Return (x, y) of the center of cell containing provided text 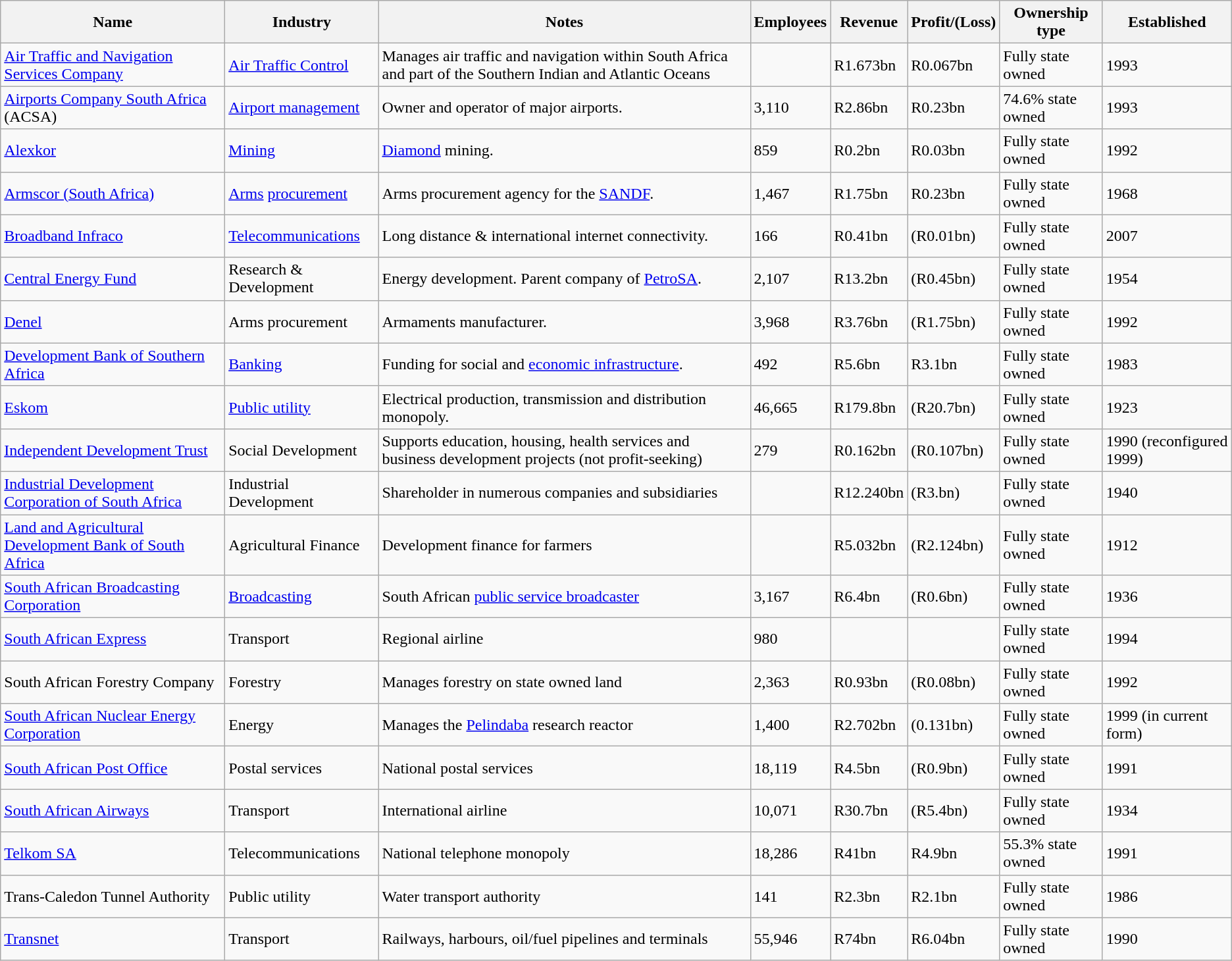
R0.2bn (869, 150)
3,167 (790, 596)
1940 (1167, 492)
(R0.107bn) (954, 450)
R0.067bn (954, 65)
74.6% state owned (1052, 108)
3,110 (790, 108)
Diamond mining. (565, 150)
Social Development (301, 450)
Ownership type (1052, 22)
R0.03bn (954, 150)
Research & Development (301, 279)
R5.032bn (869, 545)
Air Traffic and Navigation Services Company (113, 65)
Independent Development Trust (113, 450)
1999 (in current form) (1167, 725)
South African Forestry Company (113, 682)
Central Energy Fund (113, 279)
Eskom (113, 407)
Industrial Development (301, 492)
R2.3bn (869, 896)
2,107 (790, 279)
Manages the Pelindaba research reactor (565, 725)
Established (1167, 22)
South African Express (113, 640)
Manages forestry on state owned land (565, 682)
(R0.01bn) (954, 236)
R0.162bn (869, 450)
Forestry (301, 682)
Manages air traffic and navigation within South Africa and part of the Southern Indian and Atlantic Oceans (565, 65)
Airports Company South Africa (ACSA) (113, 108)
Agricultural Finance (301, 545)
Denel (113, 321)
National telephone monopoly (565, 853)
Trans-Caledon Tunnel Authority (113, 896)
1990 (reconfigured 1999) (1167, 450)
1934 (1167, 811)
Industrial Development Corporation of South Africa (113, 492)
Banking (301, 365)
Telkom SA (113, 853)
R12.240bn (869, 492)
R1.673bn (869, 65)
Water transport authority (565, 896)
R3.76bn (869, 321)
R30.7bn (869, 811)
Air Traffic Control (301, 65)
Armaments manufacturer. (565, 321)
(0.131bn) (954, 725)
(R0.9bn) (954, 767)
980 (790, 640)
Supports education, housing, health services and business development projects (not profit-seeking) (565, 450)
R3.1bn (954, 365)
1990 (1167, 939)
R1.75bn (869, 194)
55.3% state owned (1052, 853)
Airport management (301, 108)
1994 (1167, 640)
Shareholder in numerous companies and subsidiaries (565, 492)
Arms procurement agency for the SANDF. (565, 194)
1983 (1167, 365)
National postal services (565, 767)
R4.5bn (869, 767)
Railways, harbours, oil/fuel pipelines and terminals (565, 939)
1,400 (790, 725)
Employees (790, 22)
R2.1bn (954, 896)
Postal services (301, 767)
R41bn (869, 853)
141 (790, 896)
3,968 (790, 321)
2,363 (790, 682)
Notes (565, 22)
Energy (301, 725)
18,119 (790, 767)
South African Broadcasting Corporation (113, 596)
Name (113, 22)
Broadband Infraco (113, 236)
R5.6bn (869, 365)
46,665 (790, 407)
South African Nuclear Energy Corporation (113, 725)
(R3.bn) (954, 492)
R0.41bn (869, 236)
Electrical production, transmission and distribution monopoly. (565, 407)
International airline (565, 811)
Transnet (113, 939)
Regional airline (565, 640)
Armscor (South Africa) (113, 194)
1986 (1167, 896)
R2.702bn (869, 725)
1954 (1167, 279)
1936 (1167, 596)
Industry (301, 22)
Energy development. Parent company of PetroSA. (565, 279)
(R1.75bn) (954, 321)
1912 (1167, 545)
(R0.6bn) (954, 596)
Revenue (869, 22)
2007 (1167, 236)
South African Airways (113, 811)
279 (790, 450)
Long distance & international internet connectivity. (565, 236)
Land and Agricultural Development Bank of South Africa (113, 545)
(R2.124bn) (954, 545)
492 (790, 365)
Development Bank of Southern Africa (113, 365)
(R20.7bn) (954, 407)
(R0.45bn) (954, 279)
55,946 (790, 939)
R0.93bn (869, 682)
Development finance for farmers (565, 545)
R179.8bn (869, 407)
South African public service broadcaster (565, 596)
(R0.08bn) (954, 682)
R74bn (869, 939)
166 (790, 236)
R2.86bn (869, 108)
10,071 (790, 811)
Funding for social and economic infrastructure. (565, 365)
Profit/(Loss) (954, 22)
(R5.4bn) (954, 811)
R4.9bn (954, 853)
Owner and operator of major airports. (565, 108)
Mining (301, 150)
South African Post Office (113, 767)
Alexkor (113, 150)
1968 (1167, 194)
R13.2bn (869, 279)
Broadcasting (301, 596)
R6.4bn (869, 596)
1923 (1167, 407)
R6.04bn (954, 939)
1,467 (790, 194)
859 (790, 150)
18,286 (790, 853)
